Identify which cell holds the provided text, then report its (X, Y) central coordinate. 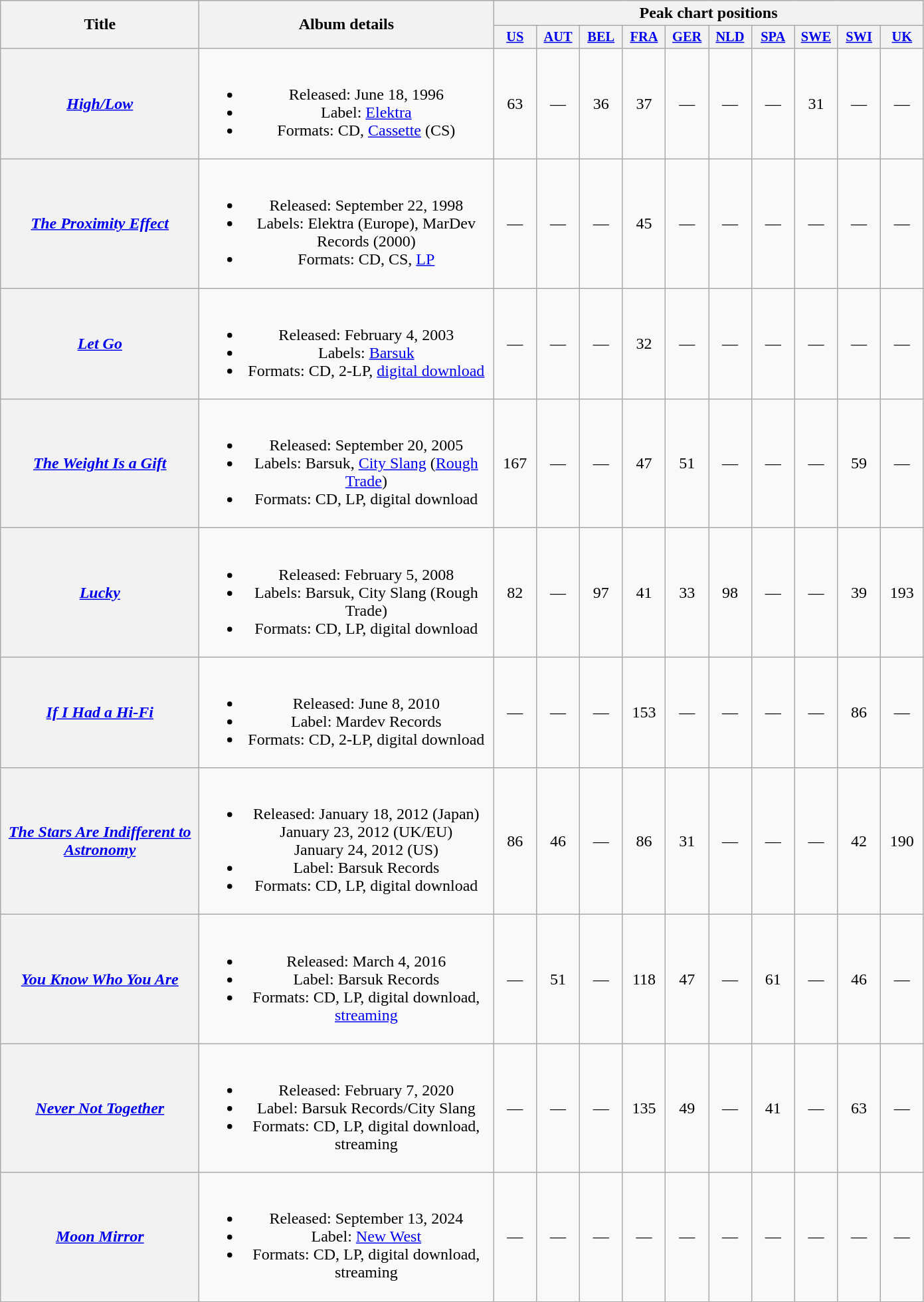
Released: September 20, 2005Labels: Barsuk, City Slang (Rough Trade)Formats: CD, LP, digital download (347, 464)
Never Not Together (100, 1108)
SPA (773, 37)
Lucky (100, 593)
45 (644, 224)
SWI (860, 37)
Released: September 13, 2024Label: New WestFormats: CD, LP, digital download, streaming (347, 1237)
61 (773, 979)
GER (687, 37)
Released: January 18, 2012 (Japan) January 23, 2012 (UK/EU)January 24, 2012 (US)Label: Barsuk RecordsFormats: CD, LP, digital download (347, 841)
42 (860, 841)
AUT (558, 37)
167 (515, 464)
118 (644, 979)
NLD (731, 37)
Released: June 8, 2010Label: Mardev RecordsFormats: CD, 2-LP, digital download (347, 712)
US (515, 37)
The Proximity Effect (100, 224)
You Know Who You Are (100, 979)
Let Go (100, 344)
High/Low (100, 104)
Released: February 5, 2008Labels: Barsuk, City Slang (Rough Trade)Formats: CD, LP, digital download (347, 593)
36 (601, 104)
The Weight Is a Gift (100, 464)
49 (687, 1108)
59 (860, 464)
Title (100, 25)
If I Had a Hi-Fi (100, 712)
Peak chart positions (708, 13)
135 (644, 1108)
UK (902, 37)
Released: February 7, 2020Label: Barsuk Records/City SlangFormats: CD, LP, digital download, streaming (347, 1108)
82 (515, 593)
The Stars Are Indifferent to Astronomy (100, 841)
Released: February 4, 2003Labels: BarsukFormats: CD, 2-LP, digital download (347, 344)
153 (644, 712)
Moon Mirror (100, 1237)
Released: September 22, 1998Labels: Elektra (Europe), MarDev Records (2000)Formats: CD, CS, LP (347, 224)
FRA (644, 37)
98 (731, 593)
BEL (601, 37)
193 (902, 593)
33 (687, 593)
32 (644, 344)
Released: June 18, 1996Label: ElektraFormats: CD, Cassette (CS) (347, 104)
97 (601, 593)
SWE (816, 37)
190 (902, 841)
Album details (347, 25)
37 (644, 104)
39 (860, 593)
Released: March 4, 2016Label: Barsuk RecordsFormats: CD, LP, digital download, streaming (347, 979)
